Capture the cell that displays the provided text and extract its [X, Y] central coordinate. 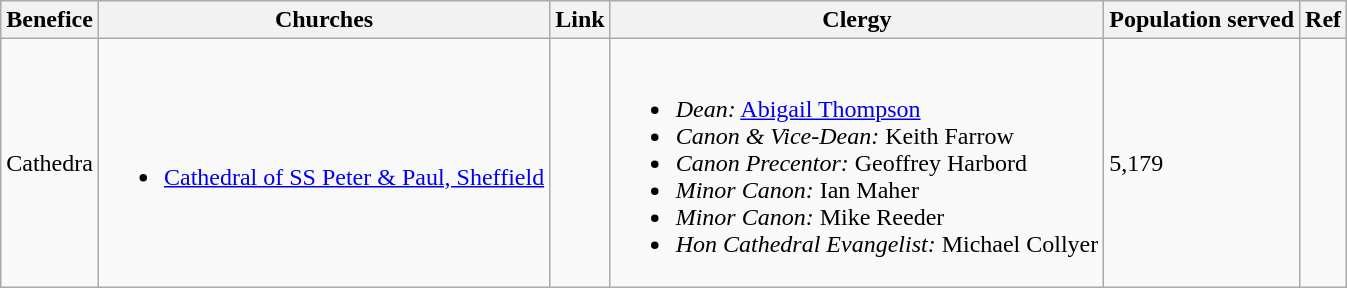
Population served [1202, 20]
Cathedral of SS Peter & Paul, Sheffield [324, 163]
Benefice [50, 20]
Ref [1324, 20]
Churches [324, 20]
5,179 [1202, 163]
Clergy [857, 20]
Link [580, 20]
Cathedra [50, 163]
